Return [x, y] of the center of cell containing provided text 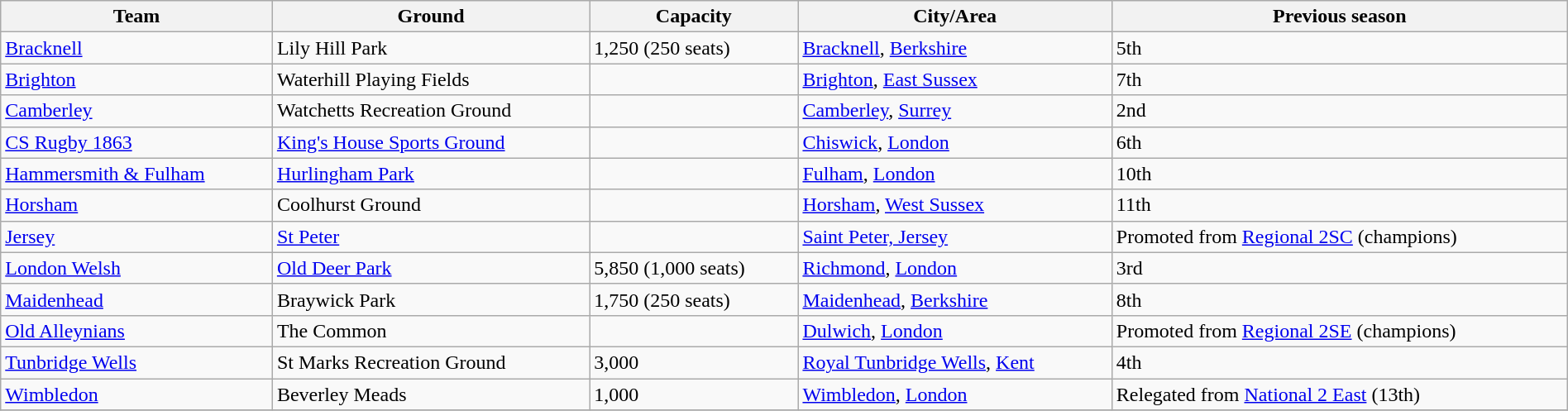
Braywick Park [430, 299]
Hurlingham Park [430, 174]
The Common [430, 331]
3,000 [694, 362]
Jersey [137, 237]
2nd [1340, 111]
Chiswick, London [954, 142]
Ground [430, 17]
Promoted from Regional 2SC (champions) [1340, 237]
Old Alleynians [137, 331]
Team [137, 17]
Wimbledon [137, 394]
Bracknell [137, 48]
3rd [1340, 268]
7th [1340, 79]
11th [1340, 205]
Saint Peter, Jersey [954, 237]
10th [1340, 174]
Previous season [1340, 17]
St Peter [430, 237]
Brighton [137, 79]
Dulwich, London [954, 331]
CS Rugby 1863 [137, 142]
1,750 (250 seats) [694, 299]
4th [1340, 362]
6th [1340, 142]
Capacity [694, 17]
Camberley, Surrey [954, 111]
Brighton, East Sussex [954, 79]
Watchetts Recreation Ground [430, 111]
King's House Sports Ground [430, 142]
5th [1340, 48]
Hammersmith & Fulham [137, 174]
Waterhill Playing Fields [430, 79]
5,850 (1,000 seats) [694, 268]
City/Area [954, 17]
Camberley [137, 111]
Royal Tunbridge Wells, Kent [954, 362]
Tunbridge Wells [137, 362]
Richmond, London [954, 268]
Old Deer Park [430, 268]
Maidenhead [137, 299]
1,250 (250 seats) [694, 48]
Horsham, West Sussex [954, 205]
St Marks Recreation Ground [430, 362]
Beverley Meads [430, 394]
Horsham [137, 205]
Maidenhead, Berkshire [954, 299]
Bracknell, Berkshire [954, 48]
London Welsh [137, 268]
Wimbledon, London [954, 394]
Coolhurst Ground [430, 205]
8th [1340, 299]
Fulham, London [954, 174]
Lily Hill Park [430, 48]
1,000 [694, 394]
Relegated from National 2 East (13th) [1340, 394]
Promoted from Regional 2SE (champions) [1340, 331]
